Identify which cell holds the provided text, then report its (x, y) central coordinate. 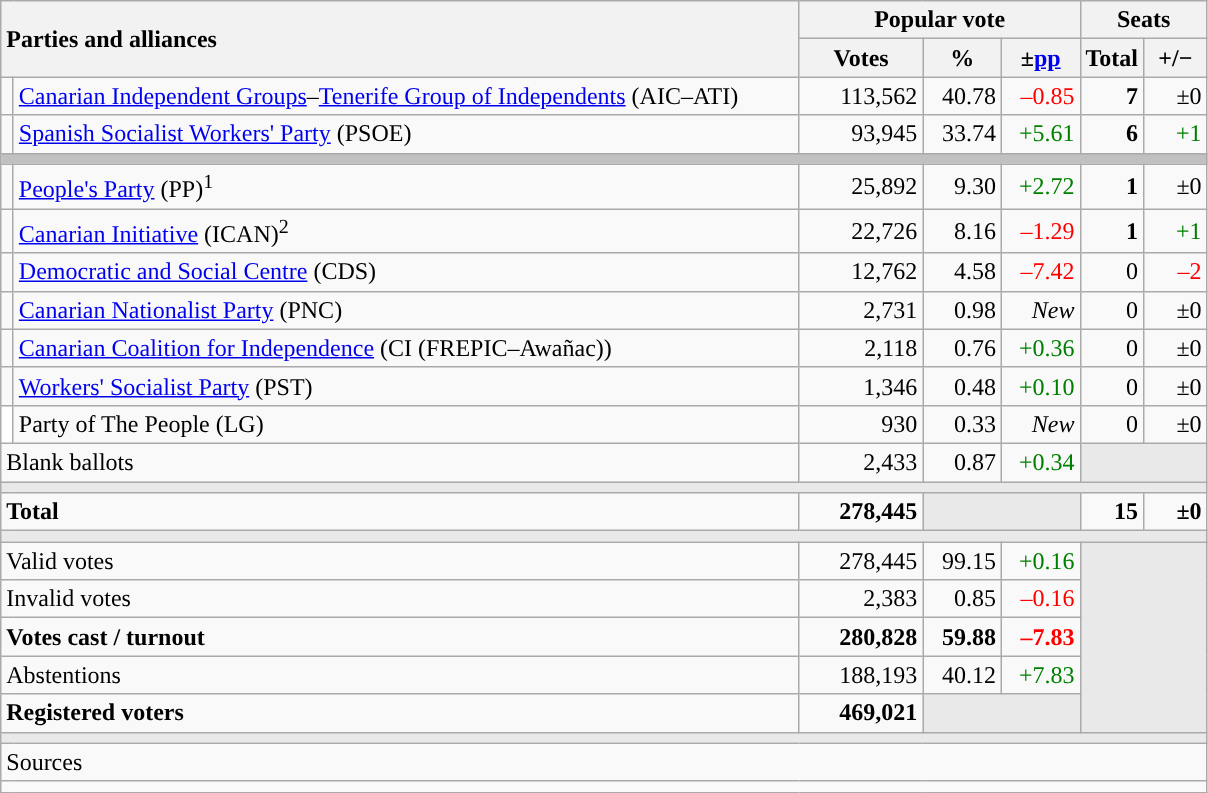
15 (1112, 512)
0.87 (962, 462)
4.58 (962, 272)
6 (1112, 134)
Blank ballots (400, 462)
Spanish Socialist Workers' Party (PSOE) (406, 134)
7 (1112, 96)
Valid votes (400, 561)
Registered voters (400, 713)
Parties and alliances (400, 39)
Party of The People (LG) (406, 424)
33.74 (962, 134)
22,726 (861, 232)
+7.83 (1040, 675)
+0.34 (1040, 462)
0.33 (962, 424)
Invalid votes (400, 599)
–7.42 (1040, 272)
Canarian Independent Groups–Tenerife Group of Independents (AIC–ATI) (406, 96)
25,892 (861, 186)
+0.36 (1040, 348)
Votes cast / turnout (400, 637)
Canarian Nationalist Party (PNC) (406, 310)
2,731 (861, 310)
469,021 (861, 713)
12,762 (861, 272)
2,433 (861, 462)
Sources (604, 762)
+/− (1176, 58)
–7.83 (1040, 637)
–0.16 (1040, 599)
Canarian Coalition for Independence (CI (FREPIC–Awañac)) (406, 348)
40.12 (962, 675)
Abstentions (400, 675)
% (962, 58)
+0.16 (1040, 561)
Workers' Socialist Party (PST) (406, 386)
930 (861, 424)
0.48 (962, 386)
59.88 (962, 637)
–2 (1176, 272)
1,346 (861, 386)
+2.72 (1040, 186)
+0.10 (1040, 386)
Votes (861, 58)
280,828 (861, 637)
9.30 (962, 186)
99.15 (962, 561)
0.76 (962, 348)
Seats (1144, 20)
Democratic and Social Centre (CDS) (406, 272)
Canarian Initiative (ICAN)2 (406, 232)
+5.61 (1040, 134)
0.98 (962, 310)
Popular vote (940, 20)
40.78 (962, 96)
113,562 (861, 96)
–0.85 (1040, 96)
2,383 (861, 599)
8.16 (962, 232)
–1.29 (1040, 232)
93,945 (861, 134)
0.85 (962, 599)
2,118 (861, 348)
People's Party (PP)1 (406, 186)
±pp (1040, 58)
188,193 (861, 675)
